For the text-containing cell, return its midpoint in [x, y] coordinate format. 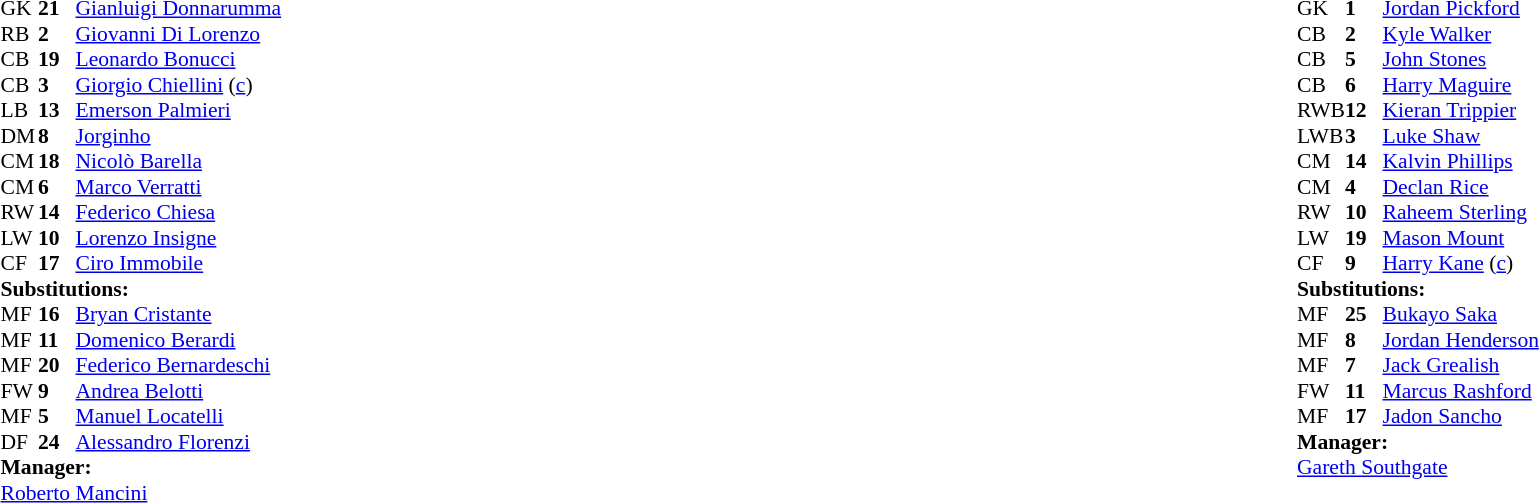
Leonardo Bonucci [179, 59]
Jack Grealish [1461, 365]
Harry Kane (c) [1461, 263]
20 [57, 365]
12 [1364, 111]
Bryan Cristante [179, 315]
Harry Maguire [1461, 85]
24 [57, 442]
Jorginho [179, 136]
Kyle Walker [1461, 34]
LWB [1321, 136]
18 [57, 161]
John Stones [1461, 59]
25 [1364, 315]
7 [1364, 365]
Giorgio Chiellini (c) [179, 85]
Marco Verratti [179, 187]
Manuel Locatelli [179, 417]
RB [19, 34]
Bukayo Saka [1461, 315]
16 [57, 315]
Emerson Palmieri [179, 111]
Alessandro Florenzi [179, 442]
Giovanni Di Lorenzo [179, 34]
RWB [1321, 111]
DM [19, 136]
Marcus Rashford [1461, 391]
Domenico Berardi [179, 340]
Federico Bernardeschi [179, 365]
Luke Shaw [1461, 136]
Nicolò Barella [179, 161]
4 [1364, 187]
Lorenzo Insigne [179, 238]
Ciro Immobile [179, 263]
Mason Mount [1461, 238]
Jordan Henderson [1461, 340]
DF [19, 442]
Jadon Sancho [1461, 417]
Raheem Sterling [1461, 213]
Declan Rice [1461, 187]
Kalvin Phillips [1461, 161]
Kieran Trippier [1461, 111]
Andrea Belotti [179, 391]
Gareth Southgate [1418, 467]
Federico Chiesa [179, 213]
13 [57, 111]
LB [19, 111]
